Output the (x, y) coordinate of the center of the cell containing the given text.  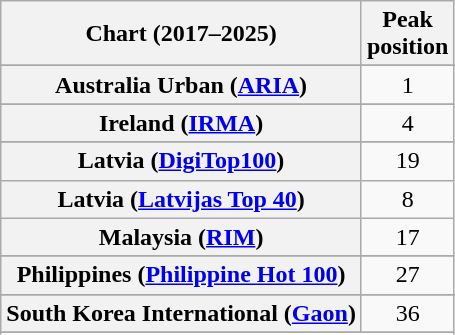
Malaysia (RIM) (182, 237)
South Korea International (Gaon) (182, 313)
4 (407, 123)
1 (407, 85)
Ireland (IRMA) (182, 123)
19 (407, 161)
36 (407, 313)
27 (407, 275)
Latvia (Latvijas Top 40) (182, 199)
Philippines (Philippine Hot 100) (182, 275)
Chart (2017–2025) (182, 34)
8 (407, 199)
Australia Urban (ARIA) (182, 85)
Latvia (DigiTop100) (182, 161)
17 (407, 237)
Peakposition (407, 34)
